Detect which cell encompasses the target text, then output its [X, Y] center coordinate. 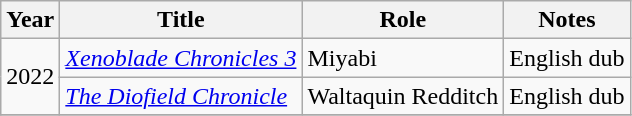
Notes [567, 20]
2022 [30, 77]
Year [30, 20]
Role [403, 20]
The Diofield Chronicle [181, 96]
Title [181, 20]
Miyabi [403, 58]
Xenoblade Chronicles 3 [181, 58]
Waltaquin Redditch [403, 96]
